Search for the cell housing the specified text and yield its (X, Y) center coordinate. 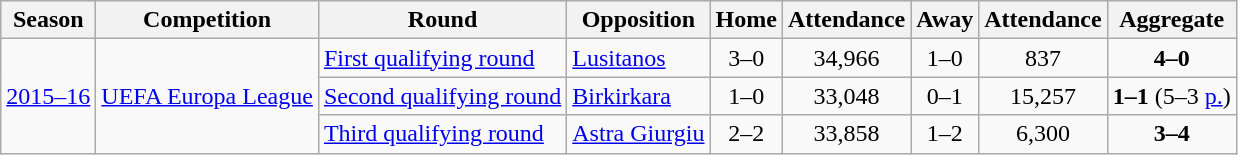
4–0 (1172, 58)
34,966 (846, 58)
Opposition (638, 20)
1–2 (945, 134)
Birkirkara (638, 96)
Home (746, 20)
Astra Giurgiu (638, 134)
First qualifying round (442, 58)
Third qualifying round (442, 134)
6,300 (1043, 134)
Round (442, 20)
33,858 (846, 134)
15,257 (1043, 96)
Competition (208, 20)
UEFA Europa League (208, 96)
2–2 (746, 134)
Season (48, 20)
Second qualifying round (442, 96)
3–4 (1172, 134)
0–1 (945, 96)
Lusitanos (638, 58)
837 (1043, 58)
33,048 (846, 96)
Away (945, 20)
3–0 (746, 58)
2015–16 (48, 96)
1–1 (5–3 p.) (1172, 96)
Aggregate (1172, 20)
